Output the (x, y) coordinate of the center of the cell containing the given text.  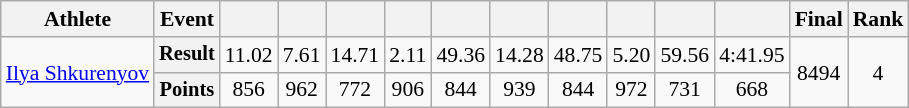
Athlete (78, 19)
5.20 (631, 55)
14.71 (356, 55)
668 (752, 90)
Event (187, 19)
7.61 (302, 55)
59.56 (684, 55)
731 (684, 90)
Ilya Shkurenyov (78, 72)
856 (249, 90)
49.36 (460, 55)
906 (408, 90)
Rank (878, 19)
14.28 (520, 55)
972 (631, 90)
Points (187, 90)
772 (356, 90)
11.02 (249, 55)
4:41.95 (752, 55)
962 (302, 90)
48.75 (578, 55)
2.11 (408, 55)
4 (878, 72)
8494 (819, 72)
Final (819, 19)
939 (520, 90)
Result (187, 55)
